Extract the (X, Y) coordinate from the center of the cell holding the provided text.  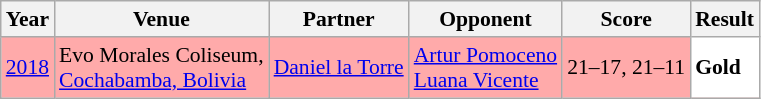
Gold (724, 68)
Opponent (486, 19)
Result (724, 19)
Venue (162, 19)
Partner (339, 19)
Artur Pomoceno Luana Vicente (486, 68)
Score (626, 19)
21–17, 21–11 (626, 68)
Evo Morales Coliseum,Cochabamba, Bolivia (162, 68)
2018 (28, 68)
Daniel la Torre (339, 68)
Year (28, 19)
